Capture the cell that displays the provided text and extract its [x, y] central coordinate. 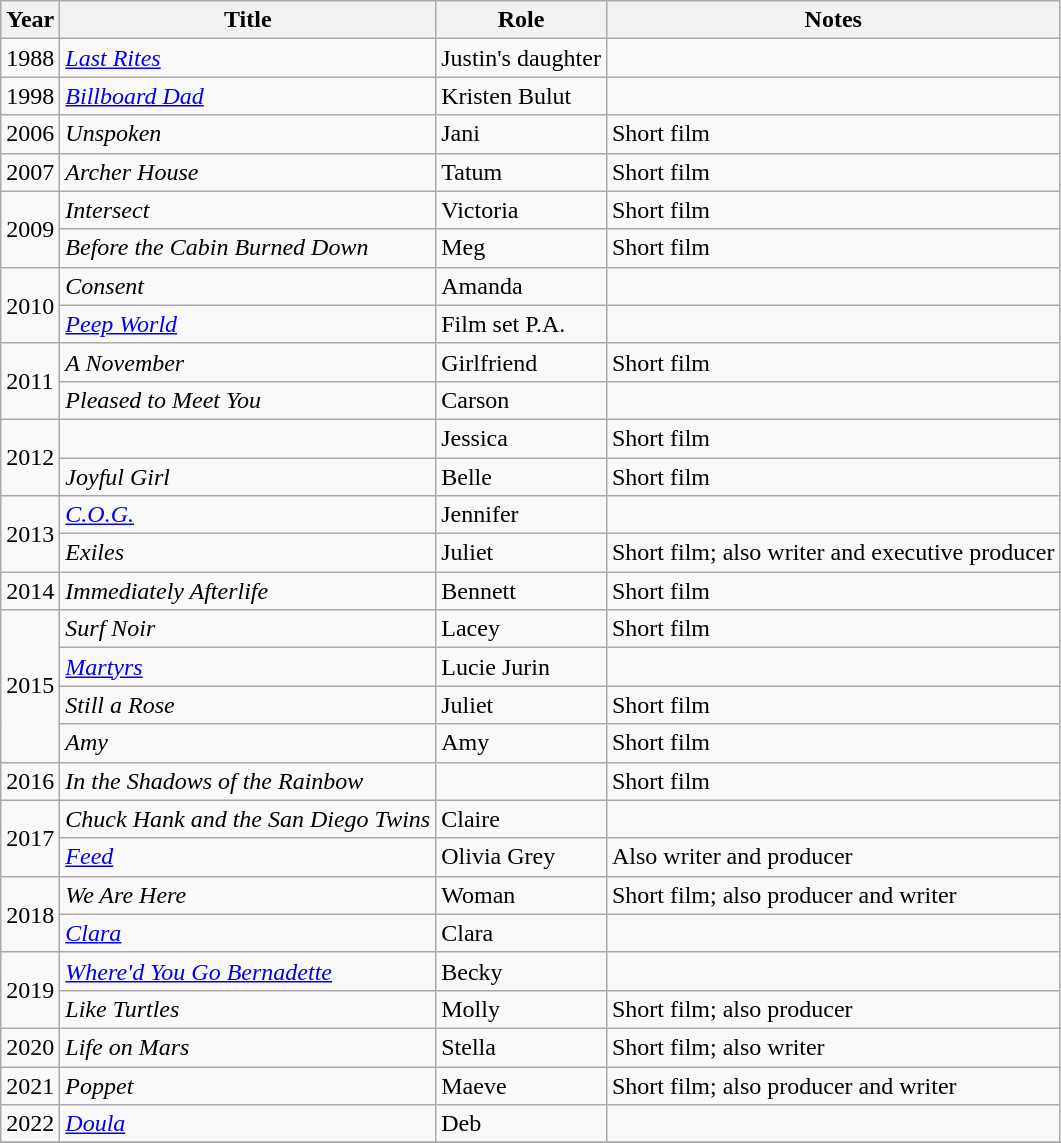
Archer House [248, 172]
We Are Here [248, 895]
Kristen Bulut [522, 96]
2015 [30, 686]
1998 [30, 96]
Justin's daughter [522, 58]
Stella [522, 1047]
Feed [248, 857]
Still a Rose [248, 705]
2011 [30, 381]
2020 [30, 1047]
Title [248, 20]
Joyful Girl [248, 477]
Short film; also writer and executive producer [833, 553]
2022 [30, 1124]
Amanda [522, 286]
Doula [248, 1124]
2012 [30, 457]
Film set P.A. [522, 324]
Carson [522, 400]
2016 [30, 781]
2013 [30, 534]
Claire [522, 819]
Tatum [522, 172]
Meg [522, 248]
2010 [30, 305]
Notes [833, 20]
Martyrs [248, 667]
Immediately Afterlife [248, 591]
2009 [30, 229]
Year [30, 20]
2006 [30, 134]
1988 [30, 58]
In the Shadows of the Rainbow [248, 781]
Peep World [248, 324]
Jennifer [522, 515]
Becky [522, 971]
Exiles [248, 553]
2017 [30, 838]
Short film; also producer [833, 1009]
Where'd You Go Bernadette [248, 971]
Olivia Grey [522, 857]
Maeve [522, 1085]
2014 [30, 591]
2019 [30, 990]
2021 [30, 1085]
Before the Cabin Burned Down [248, 248]
C.O.G. [248, 515]
Billboard Dad [248, 96]
Lacey [522, 629]
Role [522, 20]
Jessica [522, 438]
Poppet [248, 1085]
A November [248, 362]
2018 [30, 914]
Bennett [522, 591]
Pleased to Meet You [248, 400]
Deb [522, 1124]
2007 [30, 172]
Molly [522, 1009]
Also writer and producer [833, 857]
Last Rites [248, 58]
Victoria [522, 210]
Like Turtles [248, 1009]
Unspoken [248, 134]
Belle [522, 477]
Intersect [248, 210]
Jani [522, 134]
Girlfriend [522, 362]
Life on Mars [248, 1047]
Surf Noir [248, 629]
Consent [248, 286]
Woman [522, 895]
Lucie Jurin [522, 667]
Chuck Hank and the San Diego Twins [248, 819]
Short film; also writer [833, 1047]
